Pinpoint the cell where the given text exists, returning its [x, y] midpoint coordinate. 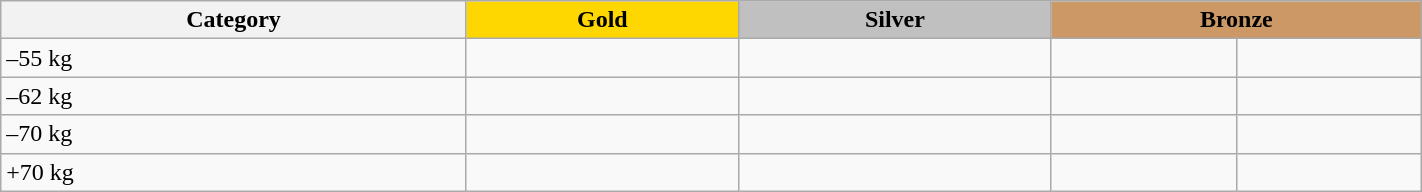
Silver [894, 20]
–62 kg [234, 96]
Bronze [1236, 20]
Gold [602, 20]
Category [234, 20]
–55 kg [234, 58]
+70 kg [234, 172]
–70 kg [234, 134]
